For the text-containing cell, return its midpoint in (x, y) coordinate format. 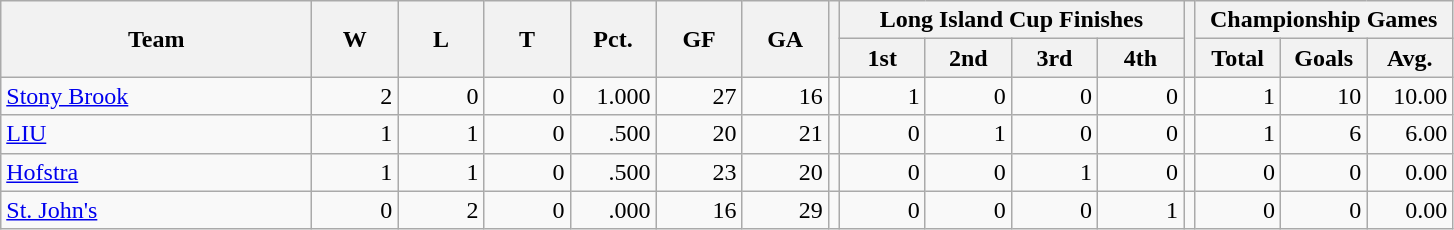
1.000 (613, 96)
27 (699, 96)
.000 (613, 210)
Hofstra (156, 172)
6.00 (1410, 134)
29 (785, 210)
10.00 (1410, 96)
St. John's (156, 210)
Stony Brook (156, 96)
W (355, 39)
3rd (1054, 58)
Long Island Cup Finishes (1011, 20)
LIU (156, 134)
4th (1140, 58)
Team (156, 39)
Goals (1324, 58)
6 (1324, 134)
T (527, 39)
L (441, 39)
10 (1324, 96)
2nd (968, 58)
21 (785, 134)
Championship Games (1324, 20)
23 (699, 172)
GF (699, 39)
Avg. (1410, 58)
Pct. (613, 39)
Total (1238, 58)
GA (785, 39)
1st (882, 58)
